Output the [x, y] coordinate of the center of the cell containing the given text.  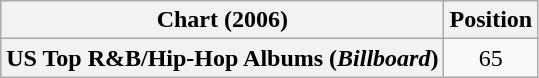
US Top R&B/Hip-Hop Albums (Billboard) [222, 58]
Chart (2006) [222, 20]
65 [491, 58]
Position [491, 20]
